Locate the cell with the specified text and output its (x, y) center coordinate. 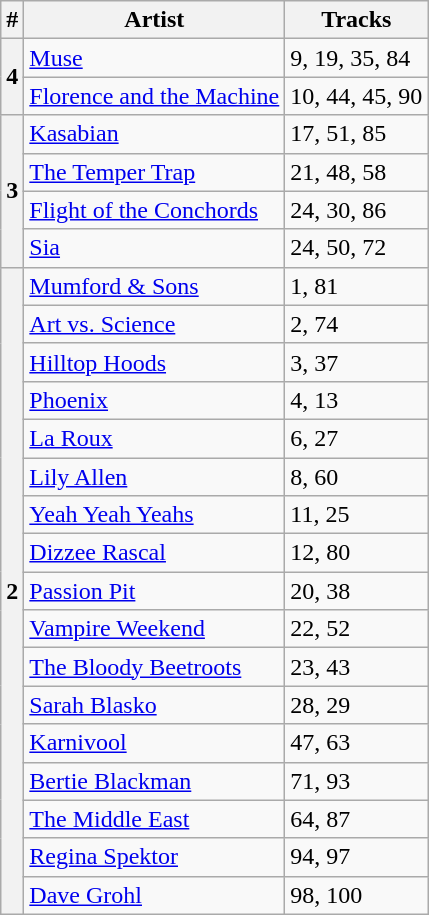
23, 43 (356, 667)
24, 50, 72 (356, 248)
47, 63 (356, 743)
Sia (154, 248)
Sarah Blasko (154, 705)
Phoenix (154, 400)
12, 80 (356, 553)
11, 25 (356, 515)
Tracks (356, 20)
Passion Pit (154, 591)
3, 37 (356, 362)
10, 44, 45, 90 (356, 96)
# (12, 20)
The Temper Trap (154, 172)
21, 48, 58 (356, 172)
71, 93 (356, 781)
Yeah Yeah Yeahs (154, 515)
28, 29 (356, 705)
Florence and the Machine (154, 96)
9, 19, 35, 84 (356, 58)
22, 52 (356, 629)
Lily Allen (154, 477)
Regina Spektor (154, 857)
Hilltop Hoods (154, 362)
Artist (154, 20)
4 (12, 77)
94, 97 (356, 857)
64, 87 (356, 819)
Dizzee Rascal (154, 553)
Flight of the Conchords (154, 210)
3 (12, 191)
4, 13 (356, 400)
Vampire Weekend (154, 629)
The Middle East (154, 819)
Mumford & Sons (154, 286)
Dave Grohl (154, 895)
1, 81 (356, 286)
Bertie Blackman (154, 781)
Muse (154, 58)
2 (12, 590)
24, 30, 86 (356, 210)
The Bloody Beetroots (154, 667)
Art vs. Science (154, 324)
La Roux (154, 438)
Kasabian (154, 134)
17, 51, 85 (356, 134)
8, 60 (356, 477)
20, 38 (356, 591)
2, 74 (356, 324)
6, 27 (356, 438)
Karnivool (154, 743)
98, 100 (356, 895)
